Determine the [X, Y] coordinate at the center of the cell enclosing the given text.  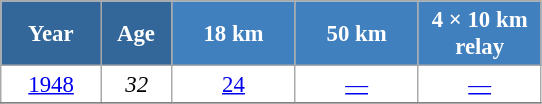
32 [136, 85]
4 × 10 km relay [480, 34]
24 [234, 85]
Age [136, 34]
Year [52, 34]
1948 [52, 85]
50 km [356, 34]
18 km [234, 34]
